Extract the [x, y] coordinate from the center of the cell holding the provided text.  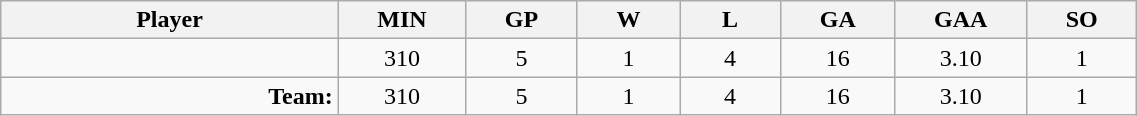
GP [522, 20]
SO [1081, 20]
GA [838, 20]
Player [170, 20]
W [628, 20]
Team: [170, 96]
L [730, 20]
GAA [961, 20]
MIN [402, 20]
